Provide the [x, y] coordinate of the cell's center where the given text is located.  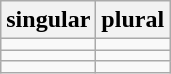
singular [48, 20]
plural [133, 20]
